Search for the cell housing the specified text and yield its (X, Y) center coordinate. 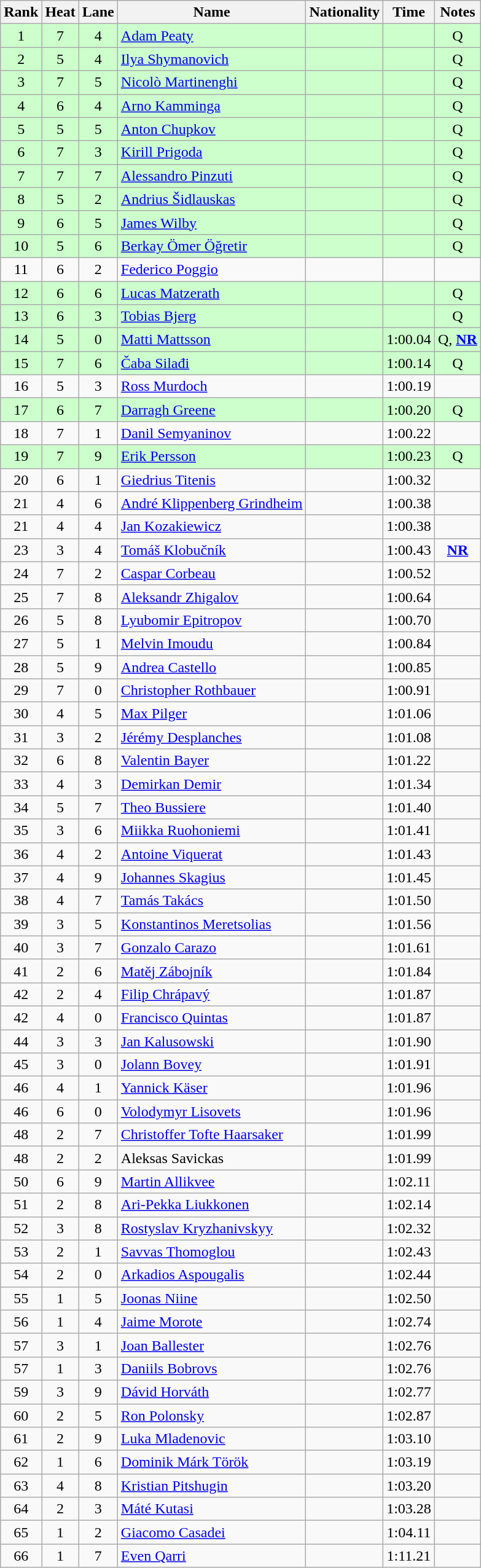
1:00.14 (409, 363)
Tomáš Klobučník (211, 550)
Daniils Bobrovs (211, 1368)
Antoine Viquerat (211, 854)
1:00.20 (409, 410)
15 (21, 363)
Tobias Bjerg (211, 316)
28 (21, 667)
Luka Mladenovic (211, 1439)
1:00.32 (409, 480)
33 (21, 784)
Jan Kalusowski (211, 1041)
1:03.19 (409, 1462)
14 (21, 340)
44 (21, 1041)
1:01.84 (409, 971)
1:02.50 (409, 1298)
Tamás Takács (211, 901)
25 (21, 597)
1:01.41 (409, 831)
40 (21, 947)
38 (21, 901)
Melvin Imoudu (211, 643)
64 (21, 1509)
Čaba Silađi (211, 363)
Francisco Quintas (211, 1017)
Savvas Thomoglou (211, 1252)
1:00.04 (409, 340)
1:00.52 (409, 573)
Danil Semyaninov (211, 433)
Matěj Zábojník (211, 971)
Demirkan Demir (211, 784)
65 (21, 1532)
Andrius Šidlauskas (211, 199)
66 (21, 1556)
16 (21, 386)
Lyubomir Epitropov (211, 620)
54 (21, 1275)
Volodymyr Lisovets (211, 1111)
Johannes Skagius (211, 877)
Gonzalo Carazo (211, 947)
André Klippenberg Grindheim (211, 503)
1:01.06 (409, 714)
12 (21, 293)
1:03.20 (409, 1486)
1:04.11 (409, 1532)
61 (21, 1439)
62 (21, 1462)
Andrea Castello (211, 667)
35 (21, 831)
1:01.45 (409, 877)
27 (21, 643)
Ross Murdoch (211, 386)
Joonas Niine (211, 1298)
1:00.19 (409, 386)
Caspar Corbeau (211, 573)
Christoffer Tofte Haarsaker (211, 1135)
Rank (21, 12)
Dávid Horváth (211, 1392)
Name (211, 12)
29 (21, 691)
31 (21, 737)
39 (21, 924)
11 (21, 269)
13 (21, 316)
Darragh Greene (211, 410)
1:00.70 (409, 620)
Q, NR (457, 340)
Jan Kozakiewicz (211, 527)
Christopher Rothbauer (211, 691)
32 (21, 761)
1:02.43 (409, 1252)
55 (21, 1298)
1:01.34 (409, 784)
17 (21, 410)
Theo Bussiere (211, 807)
Konstantinos Meretsolias (211, 924)
Nationality (345, 12)
1:00.23 (409, 457)
1:02.32 (409, 1228)
Matti Mattsson (211, 340)
Miikka Ruohoniemi (211, 831)
Giedrius Titenis (211, 480)
19 (21, 457)
Jaime Morote (211, 1322)
1:01.50 (409, 901)
1:01.61 (409, 947)
51 (21, 1205)
1:03.28 (409, 1509)
Dominik Márk Török (211, 1462)
Ilya Shymanovich (211, 59)
Ron Polonsky (211, 1415)
Yannick Käser (211, 1088)
1:00.91 (409, 691)
Aleksandr Zhigalov (211, 597)
Lane (98, 12)
Martin Allikvee (211, 1182)
1:01.91 (409, 1065)
34 (21, 807)
36 (21, 854)
Ari-Pekka Liukkonen (211, 1205)
Heat (60, 12)
Adam Peaty (211, 36)
30 (21, 714)
45 (21, 1065)
1:02.77 (409, 1392)
59 (21, 1392)
Jérémy Desplanches (211, 737)
Berkay Ömer Öğretir (211, 246)
1:02.14 (409, 1205)
41 (21, 971)
37 (21, 877)
1:00.85 (409, 667)
Máté Kutasi (211, 1509)
Rostyslav Kryzhanivskyy (211, 1228)
63 (21, 1486)
James Wilby (211, 222)
Kirill Prigoda (211, 152)
Arkadios Aspougalis (211, 1275)
1:03.10 (409, 1439)
Even Qarri (211, 1556)
1:01.43 (409, 854)
1:00.84 (409, 643)
53 (21, 1252)
Joan Ballester (211, 1345)
10 (21, 246)
1:01.08 (409, 737)
Aleksas Savickas (211, 1158)
Nicolò Martinenghi (211, 82)
24 (21, 573)
26 (21, 620)
1:01.40 (409, 807)
1:01.22 (409, 761)
Jolann Bovey (211, 1065)
Anton Chupkov (211, 129)
Alessandro Pinzuti (211, 176)
52 (21, 1228)
Erik Persson (211, 457)
60 (21, 1415)
1:00.43 (409, 550)
56 (21, 1322)
Kristian Pitshugin (211, 1486)
1:11.21 (409, 1556)
Max Pilger (211, 714)
Federico Poggio (211, 269)
NR (457, 550)
Giacomo Casadei (211, 1532)
1:01.56 (409, 924)
23 (21, 550)
1:02.44 (409, 1275)
Valentin Bayer (211, 761)
1:02.74 (409, 1322)
20 (21, 480)
Arno Kamminga (211, 106)
Notes (457, 12)
Lucas Matzerath (211, 293)
Time (409, 12)
1:01.90 (409, 1041)
1:00.22 (409, 433)
1:02.11 (409, 1182)
1:02.87 (409, 1415)
50 (21, 1182)
1:00.64 (409, 597)
Filip Chrápavý (211, 994)
18 (21, 433)
